Detect which cell encompasses the target text, then output its [X, Y] center coordinate. 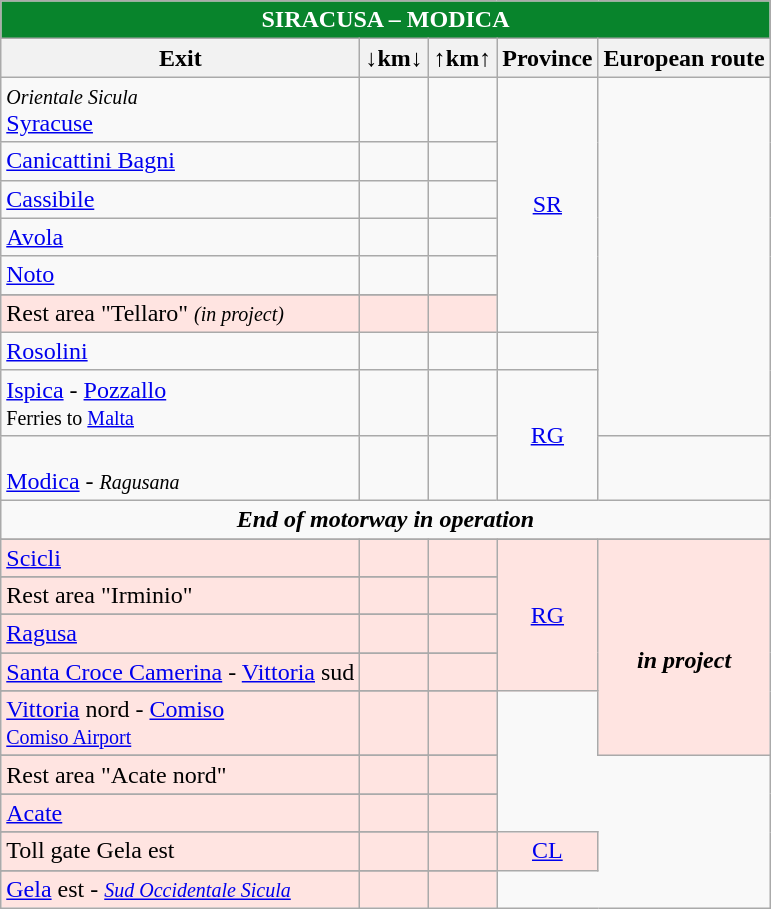
↓km↓ [394, 58]
European route [684, 58]
Rosolini [180, 351]
in project [684, 646]
SR [548, 204]
Rest area "Acate nord" [180, 775]
Ispica - Pozzallo Ferries to Malta [180, 402]
Province [548, 58]
Cassibile [180, 199]
Rest area "Tellaro" (in project) [180, 313]
Ragusa [180, 634]
Vittoria nord - Comiso Comiso Airport [180, 724]
Modica - Ragusana [180, 468]
CL [548, 851]
Toll gate Gela est [180, 851]
Acate [180, 813]
Orientale Sicula Syracuse [180, 110]
SIRACUSA – MODICA [386, 20]
Canicattini Bagni [180, 161]
End of motorway in operation [386, 519]
↑km↑ [462, 58]
Rest area "Irminio" [180, 596]
Gela est - Sud Occidentale Sicula [180, 889]
Avola [180, 237]
Santa Croce Camerina - Vittoria sud [180, 672]
Noto [180, 275]
Scicli [180, 557]
Exit [180, 58]
